From the cell containing the given text, extract its center point as [X, Y] coordinate. 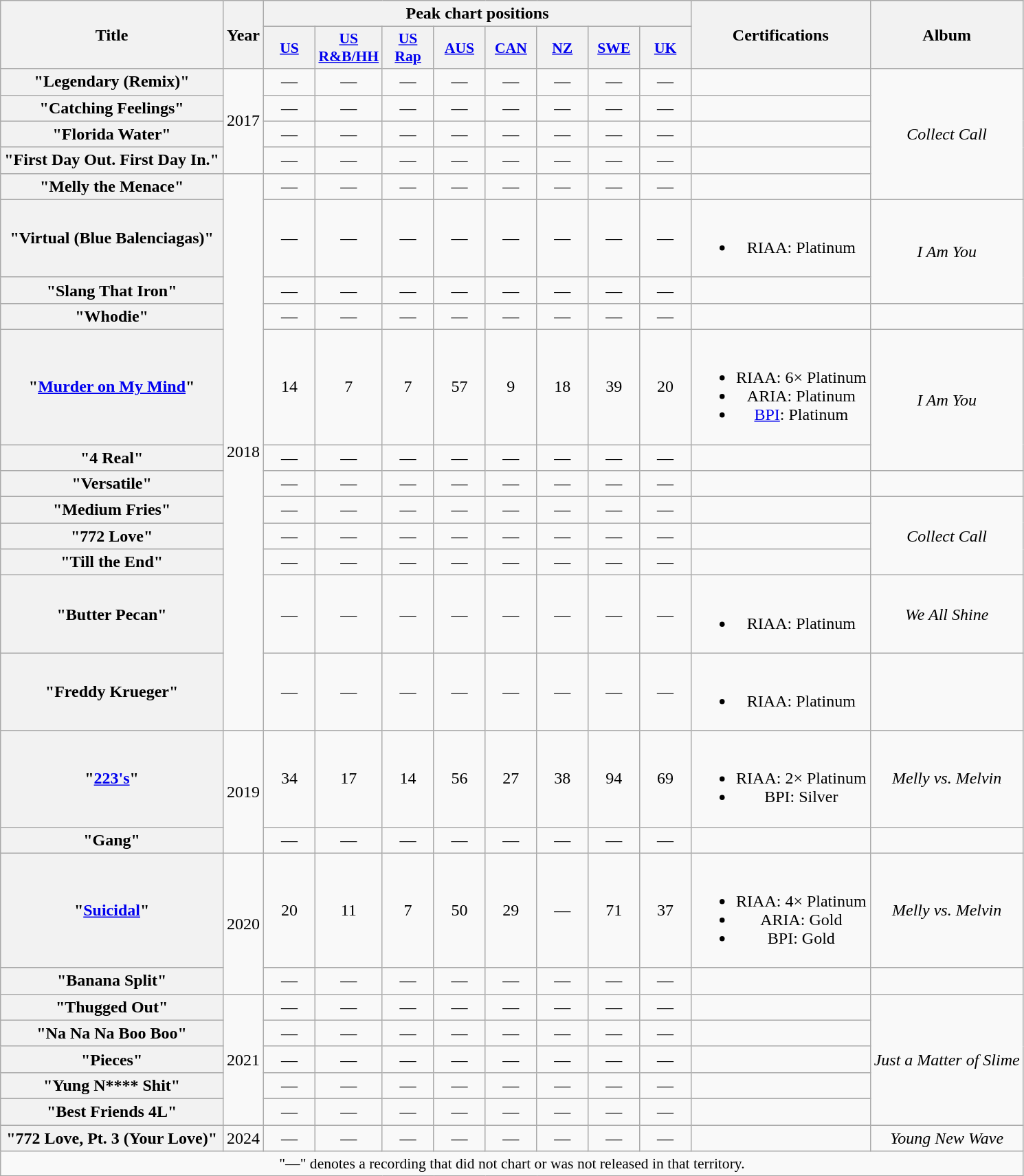
56 [459, 779]
Young New Wave [947, 1138]
We All Shine [947, 614]
Peak chart positions [478, 14]
RIAA: 4× PlatinumARIA: GoldBPI: Gold [781, 910]
"Murder on My Mind" [112, 386]
"Catching Feelings" [112, 108]
"Till the End" [112, 562]
"Versatile" [112, 484]
USRap [408, 48]
"Best Friends 4L" [112, 1111]
57 [459, 386]
9 [511, 386]
AUS [459, 48]
2024 [243, 1138]
"Suicidal" [112, 910]
17 [348, 779]
"Melly the Menace" [112, 186]
27 [511, 779]
18 [562, 386]
Certifications [781, 34]
CAN [511, 48]
"Thugged Out" [112, 1007]
SWE [614, 48]
37 [665, 910]
US [290, 48]
"Yung N**** Shit" [112, 1085]
34 [290, 779]
"223's" [112, 779]
"Banana Split" [112, 981]
71 [614, 910]
"Freddy Krueger" [112, 691]
2018 [243, 452]
"Gang" [112, 840]
Year [243, 34]
"Slang That Iron" [112, 290]
50 [459, 910]
NZ [562, 48]
2021 [243, 1059]
2017 [243, 121]
"Whodie" [112, 316]
Album [947, 34]
29 [511, 910]
38 [562, 779]
"Virtual (Blue Balenciagas)" [112, 238]
94 [614, 779]
RIAA: 2× PlatinumBPI: Silver [781, 779]
"Butter Pecan" [112, 614]
"4 Real" [112, 457]
"Legendary (Remix)" [112, 82]
2019 [243, 792]
US R&B/HH [348, 48]
39 [614, 386]
Just a Matter of Slime [947, 1059]
"Medium Fries" [112, 510]
"772 Love" [112, 536]
"Na Na Na Boo Boo" [112, 1033]
"First Day Out. First Day In." [112, 160]
RIAA: 6× PlatinumARIA: PlatinumBPI: Platinum [781, 386]
2020 [243, 924]
UK [665, 48]
Title [112, 34]
"772 Love, Pt. 3 (Your Love)" [112, 1138]
69 [665, 779]
11 [348, 910]
"Pieces" [112, 1059]
"Florida Water" [112, 134]
"—" denotes a recording that did not chart or was not released in that territory. [512, 1164]
